Detect which cell encompasses the target text, then output its [X, Y] center coordinate. 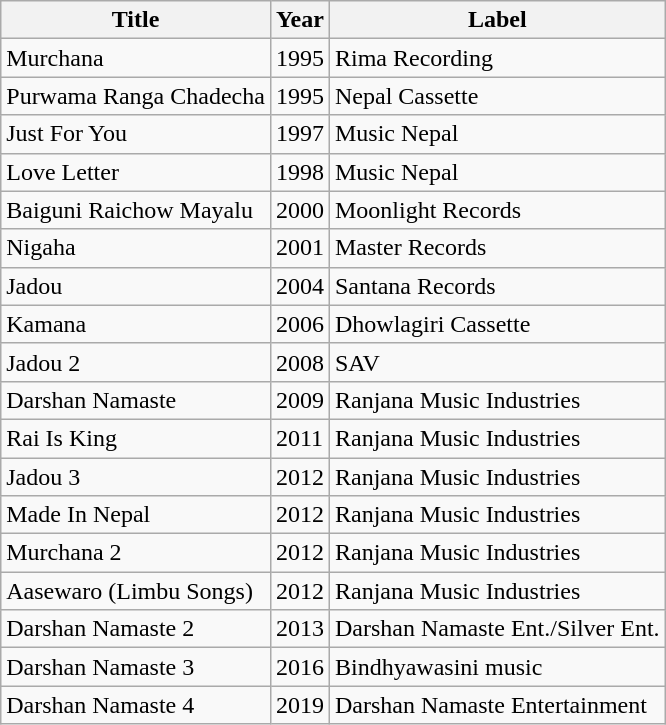
Darshan Namaste 2 [136, 629]
2001 [300, 248]
Just For You [136, 134]
Jadou 3 [136, 477]
2013 [300, 629]
Baiguni Raichow Mayalu [136, 210]
2008 [300, 362]
Moonlight Records [497, 210]
Santana Records [497, 286]
Darshan Namaste 3 [136, 667]
Dhowlagiri Cassette [497, 324]
Jadou 2 [136, 362]
Year [300, 20]
Made In Nepal [136, 515]
2006 [300, 324]
Murchana [136, 58]
2011 [300, 438]
Darshan Namaste Ent./Silver Ent. [497, 629]
Darshan Namaste 4 [136, 705]
Title [136, 20]
Master Records [497, 248]
2016 [300, 667]
Kamana [136, 324]
Aasewaro (Limbu Songs) [136, 591]
Nigaha [136, 248]
Nepal Cassette [497, 96]
Purwama Ranga Chadecha [136, 96]
2004 [300, 286]
Label [497, 20]
Murchana 2 [136, 553]
Rima Recording [497, 58]
2009 [300, 400]
Love Letter [136, 172]
2019 [300, 705]
Darshan Namaste Entertainment [497, 705]
2000 [300, 210]
Jadou [136, 286]
1997 [300, 134]
Bindhyawasini music [497, 667]
SAV [497, 362]
Darshan Namaste [136, 400]
1998 [300, 172]
Rai Is King [136, 438]
